For the text-containing cell, return its midpoint in [X, Y] coordinate format. 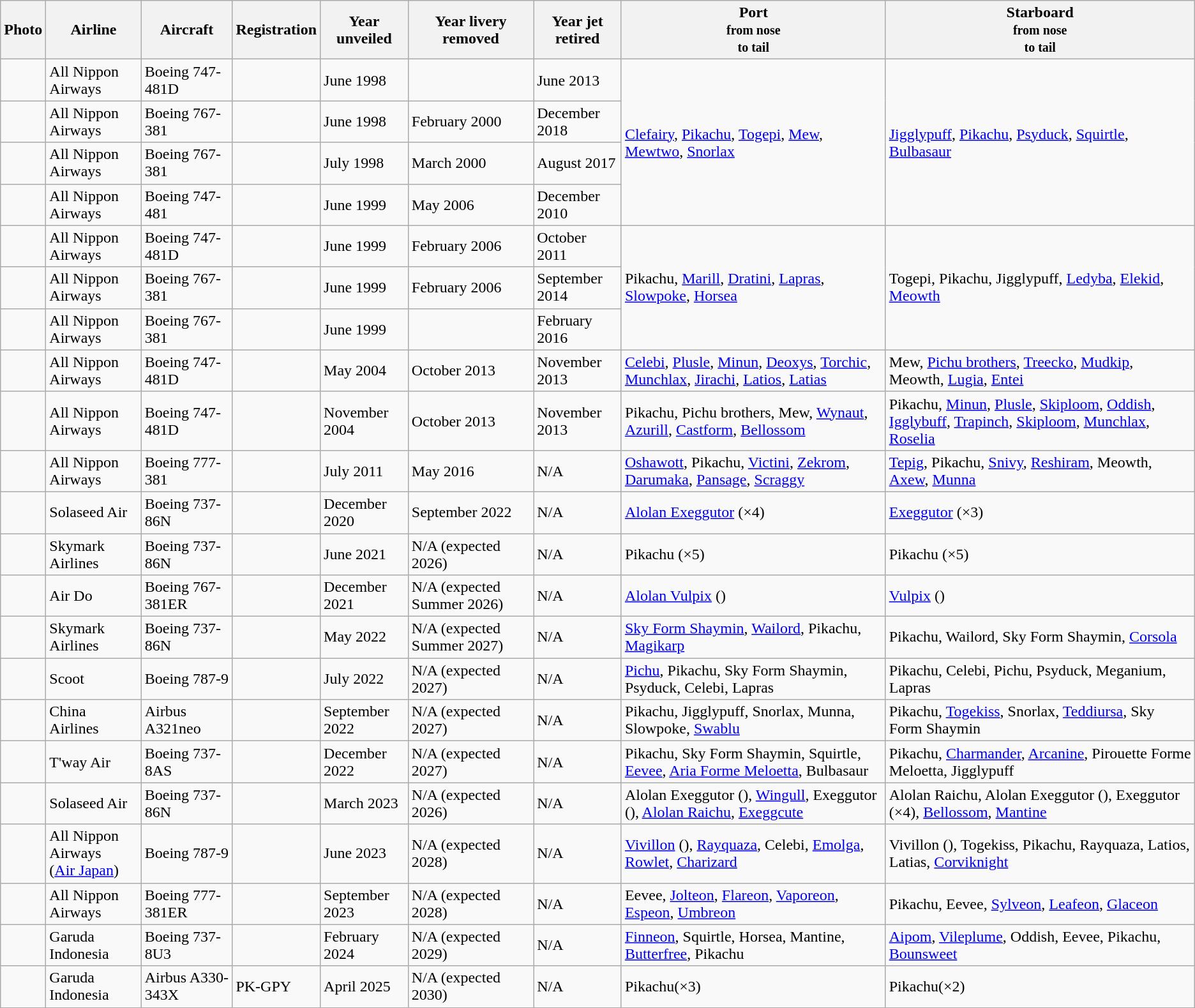
Vulpix () [1040, 596]
Boeing 737-8U3 [186, 945]
October 2011 [578, 246]
Jigglypuff, Pikachu, Psyduck, Squirtle, Bulbasaur [1040, 142]
December 2010 [578, 204]
February 2016 [578, 329]
March 2023 [365, 803]
June 2023 [365, 854]
Togepi, Pikachu, Jigglypuff, Ledyba, Elekid, Meowth [1040, 287]
Portfrom noseto tail [753, 30]
Alolan Exeggutor (×4) [753, 512]
July 2011 [365, 471]
Alolan Raichu, Alolan Exeggutor (), Exeggutor (×4), Bellossom, Mantine [1040, 803]
All Nippon Airways(Air Japan) [93, 854]
Pikachu, Marill, Dratini, Lapras, Slowpoke, Horsea [753, 287]
China Airlines [93, 720]
Boeing 777-381ER [186, 904]
May 2016 [470, 471]
Tepig, Pikachu, Snivy, Reshiram, Meowth, Axew, Munna [1040, 471]
Boeing 767-381ER [186, 596]
Eevee, Jolteon, Flareon, Vaporeon, Espeon, Umbreon [753, 904]
Pikachu, Sky Form Shaymin, Squirtle, Eevee, Aria Forme Meloetta, Bulbasaur [753, 762]
PK-GPY [276, 987]
Finneon, Squirtle, Horsea, Mantine, Butterfree, Pikachu [753, 945]
December 2020 [365, 512]
Airbus A330-343X [186, 987]
September 2023 [365, 904]
Scoot [93, 679]
T'way Air [93, 762]
Airline [93, 30]
Boeing 747-481 [186, 204]
Airbus A321neo [186, 720]
Pikachu, Pichu brothers, Mew, Wynaut, Azurill, Castform, Bellossom [753, 421]
Alolan Exeggutor (), Wingull, Exeggutor (), Alolan Raichu, Exeggcute [753, 803]
Sky Form Shaymin, Wailord, Pikachu, Magikarp [753, 637]
Boeing 777-381 [186, 471]
Pikachu, Charmander, Arcanine, Pirouette Forme Meloetta, Jigglypuff [1040, 762]
Exeggutor (×3) [1040, 512]
Mew, Pichu brothers, Treecko, Mudkip, Meowth, Lugia, Entei [1040, 370]
December 2018 [578, 121]
Alolan Vulpix () [753, 596]
Year livery removed [470, 30]
February 2000 [470, 121]
Pikachu, Celebi, Pichu, Psyduck, Meganium, Lapras [1040, 679]
Pikachu(×3) [753, 987]
Vivillon (), Rayquaza, Celebi, Emolga, Rowlet, Charizard [753, 854]
March 2000 [470, 163]
Photo [23, 30]
N/A (expected Summer 2026) [470, 596]
Registration [276, 30]
May 2004 [365, 370]
Celebi, Plusle, Minun, Deoxys, Torchic, Munchlax, Jirachi, Latios, Latias [753, 370]
February 2024 [365, 945]
Clefairy, Pikachu, Togepi, Mew, Mewtwo, Snorlax [753, 142]
November 2004 [365, 421]
August 2017 [578, 163]
July 2022 [365, 679]
N/A (expected Summer 2027) [470, 637]
Yearunveiled [365, 30]
June 2013 [578, 80]
Vivillon (), Togekiss, Pikachu, Rayquaza, Latios, Latias, Corviknight [1040, 854]
Year jet retired [578, 30]
May 2022 [365, 637]
N/A (expected 2030) [470, 987]
July 1998 [365, 163]
Boeing 737-8AS [186, 762]
December 2021 [365, 596]
Air Do [93, 596]
Pikachu(×2) [1040, 987]
Aipom, Vileplume, Oddish, Eevee, Pikachu, Bounsweet [1040, 945]
Oshawott, Pikachu, Victini, Zekrom, Darumaka, Pansage, Scraggy [753, 471]
Pikachu, Wailord, Sky Form Shaymin, Corsola [1040, 637]
Pikachu, Jigglypuff, Snorlax, Munna, Slowpoke, Swablu [753, 720]
N/A (expected 2029) [470, 945]
June 2021 [365, 554]
December 2022 [365, 762]
Pichu, Pikachu, Sky Form Shaymin, Psyduck, Celebi, Lapras [753, 679]
September 2014 [578, 287]
May 2006 [470, 204]
Starboardfrom noseto tail [1040, 30]
April 2025 [365, 987]
Aircraft [186, 30]
Pikachu, Togekiss, Snorlax, Teddiursa, Sky Form Shaymin [1040, 720]
Pikachu, Minun, Plusle, Skiploom, Oddish, Igglybuff, Trapinch, Skiploom, Munchlax, Roselia [1040, 421]
Pikachu, Eevee, Sylveon, Leafeon, Glaceon [1040, 904]
